Find where the given text appears and provide that cell's center as (X, Y) coordinate. 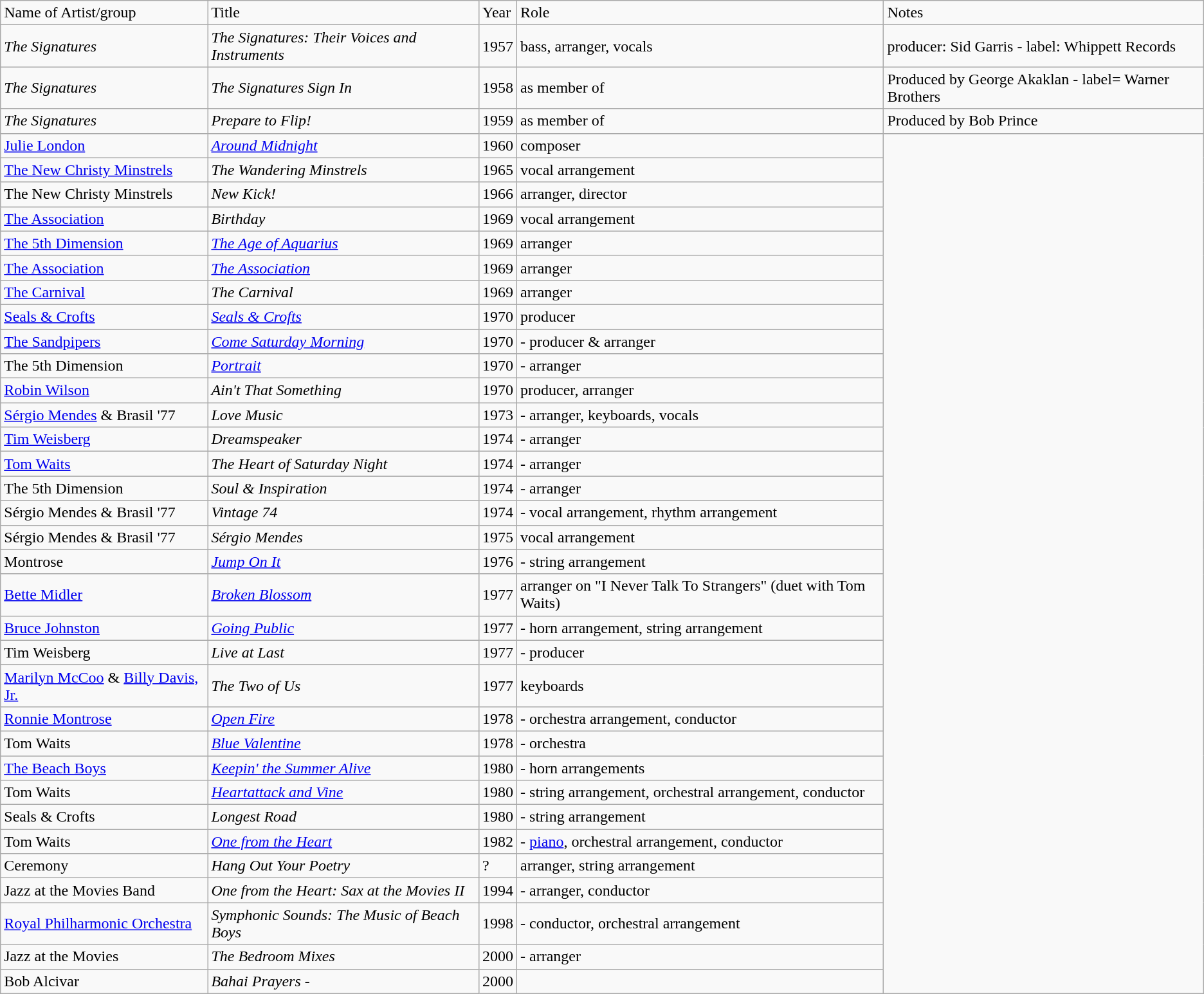
1982 (498, 842)
composer (700, 145)
Love Music (343, 415)
Jazz at the Movies Band (104, 890)
Heartattack and Vine (343, 793)
Produced by Bob Prince (1043, 121)
1958 (498, 87)
Royal Philharmonic Orchestra (104, 924)
Julie London (104, 145)
Ain't That Something (343, 391)
Year (498, 13)
Broken Blossom (343, 594)
arranger, director (700, 194)
- arranger, conductor (700, 890)
1976 (498, 562)
Hang Out Your Poetry (343, 866)
Come Saturday Morning (343, 342)
Montrose (104, 562)
One from the Heart: Sax at the Movies II (343, 890)
The Beach Boys (104, 768)
Robin Wilson (104, 391)
Role (700, 13)
Sérgio Mendes (343, 537)
The Heart of Saturday Night (343, 464)
Ceremony (104, 866)
arranger, string arrangement (700, 866)
Longest Road (343, 817)
- orchestra arrangement, conductor (700, 719)
1994 (498, 890)
The Signatures Sign In (343, 87)
Blue Valentine (343, 743)
Bette Midler (104, 594)
Prepare to Flip! (343, 121)
- horn arrangements (700, 768)
1959 (498, 121)
Name of Artist/group (104, 13)
Notes (1043, 13)
producer (700, 317)
Bahai Prayers - (343, 981)
Going Public (343, 628)
Symphonic Sounds: The Music of Beach Boys (343, 924)
- producer & arranger (700, 342)
1960 (498, 145)
producer: Sid Garris - label: Whippett Records (1043, 46)
Birthday (343, 219)
The Sandpipers (104, 342)
Dreamspeaker (343, 439)
Title (343, 13)
The Two of Us (343, 686)
1965 (498, 170)
- piano, orchestral arrangement, conductor (700, 842)
1998 (498, 924)
The Wandering Minstrels (343, 170)
- producer (700, 652)
producer, arranger (700, 391)
The Age of Aquarius (343, 243)
Live at Last (343, 652)
Vintage 74 (343, 513)
Jazz at the Movies (104, 957)
Open Fire (343, 719)
1973 (498, 415)
Jump On It (343, 562)
Ronnie Montrose (104, 719)
- string arrangement, orchestral arrangement, conductor (700, 793)
New Kick! (343, 194)
1957 (498, 46)
arranger on "I Never Talk To Strangers" (duet with Tom Waits) (700, 594)
- vocal arrangement, rhythm arrangement (700, 513)
The Signatures: Their Voices and Instruments (343, 46)
1975 (498, 537)
bass, arranger, vocals (700, 46)
- arranger, keyboards, vocals (700, 415)
keyboards (700, 686)
- conductor, orchestral arrangement (700, 924)
? (498, 866)
Portrait (343, 366)
Bruce Johnston (104, 628)
- orchestra (700, 743)
Soul & Inspiration (343, 488)
Produced by George Akaklan - label= Warner Brothers (1043, 87)
Around Midnight (343, 145)
The Bedroom Mixes (343, 957)
1966 (498, 194)
Bob Alcivar (104, 981)
Marilyn McCoo & Billy Davis, Jr. (104, 686)
Keepin' the Summer Alive (343, 768)
One from the Heart (343, 842)
- horn arrangement, string arrangement (700, 628)
